Scan for the cell matching the given text and deliver its (x, y) coordinate at center. 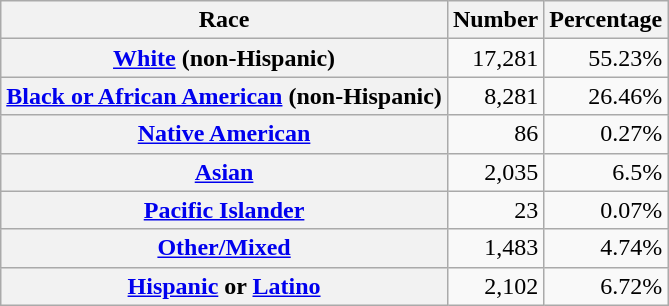
Percentage (606, 20)
Pacific Islander (224, 210)
8,281 (495, 96)
4.74% (606, 248)
Number (495, 20)
0.27% (606, 134)
0.07% (606, 210)
Black or African American (non-Hispanic) (224, 96)
17,281 (495, 58)
Asian (224, 172)
6.5% (606, 172)
6.72% (606, 286)
Race (224, 20)
Other/Mixed (224, 248)
1,483 (495, 248)
Native American (224, 134)
White (non-Hispanic) (224, 58)
Hispanic or Latino (224, 286)
86 (495, 134)
55.23% (606, 58)
2,102 (495, 286)
23 (495, 210)
2,035 (495, 172)
26.46% (606, 96)
